Extract the [X, Y] coordinate from the center of the cell holding the provided text.  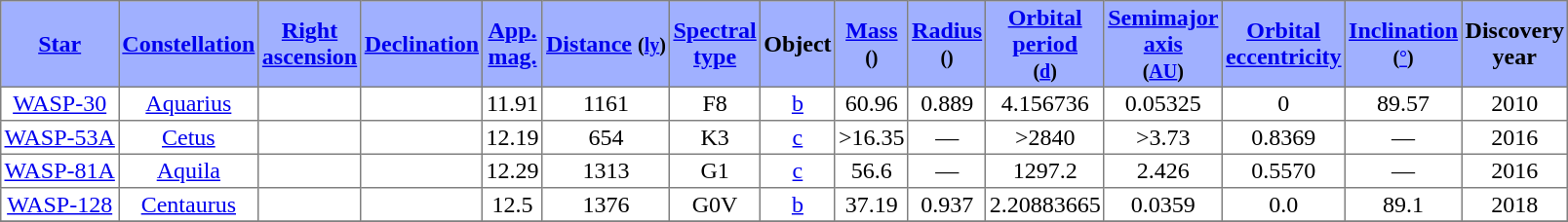
Mass() [872, 44]
WASP-53A [60, 137]
Star [60, 44]
Distance (ly) [606, 44]
Orbitaleccentricity [1283, 44]
WASP-128 [60, 204]
Aquarius [189, 103]
Spectraltype [716, 44]
Declination [421, 44]
0 [1283, 103]
Centaurus [189, 204]
0.5570 [1283, 170]
2010 [1515, 103]
Orbitalperiod(d) [1045, 44]
0.0359 [1162, 204]
1297.2 [1045, 170]
11.91 [513, 103]
Aquila [189, 170]
App.mag. [513, 44]
2.426 [1162, 170]
Constellation [189, 44]
37.19 [872, 204]
12.29 [513, 170]
0.8369 [1283, 137]
12.5 [513, 204]
>3.73 [1162, 137]
1376 [606, 204]
WASP-30 [60, 103]
G0V [716, 204]
WASP-81A [60, 170]
Object [798, 44]
Cetus [189, 137]
89.1 [1403, 204]
2.20883665 [1045, 204]
0.0 [1283, 204]
Inclination(°) [1403, 44]
654 [606, 137]
Rightascension [310, 44]
Discoveryyear [1515, 44]
56.6 [872, 170]
>2840 [1045, 137]
12.19 [513, 137]
Radius() [947, 44]
K3 [716, 137]
F8 [716, 103]
1161 [606, 103]
0.937 [947, 204]
Semimajoraxis(AU) [1162, 44]
0.05325 [1162, 103]
>16.35 [872, 137]
G1 [716, 170]
4.156736 [1045, 103]
0.889 [947, 103]
60.96 [872, 103]
1313 [606, 170]
89.57 [1403, 103]
2018 [1515, 204]
